Find where the given text appears and provide that cell's center as (x, y) coordinate. 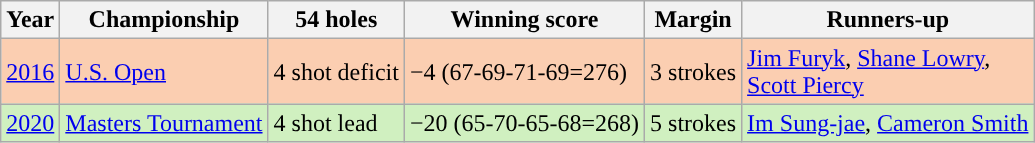
2016 (30, 72)
2020 (30, 123)
Winning score (524, 20)
U.S. Open (164, 72)
Year (30, 20)
Jim Furyk, Shane Lowry, Scott Piercy (888, 72)
Margin (694, 20)
−4 (67-69-71-69=276) (524, 72)
3 strokes (694, 72)
4 shot lead (336, 123)
Masters Tournament (164, 123)
Runners-up (888, 20)
54 holes (336, 20)
−20 (65-70-65-68=268) (524, 123)
5 strokes (694, 123)
4 shot deficit (336, 72)
Im Sung-jae, Cameron Smith (888, 123)
Championship (164, 20)
